Return [X, Y] of the center of cell containing provided text 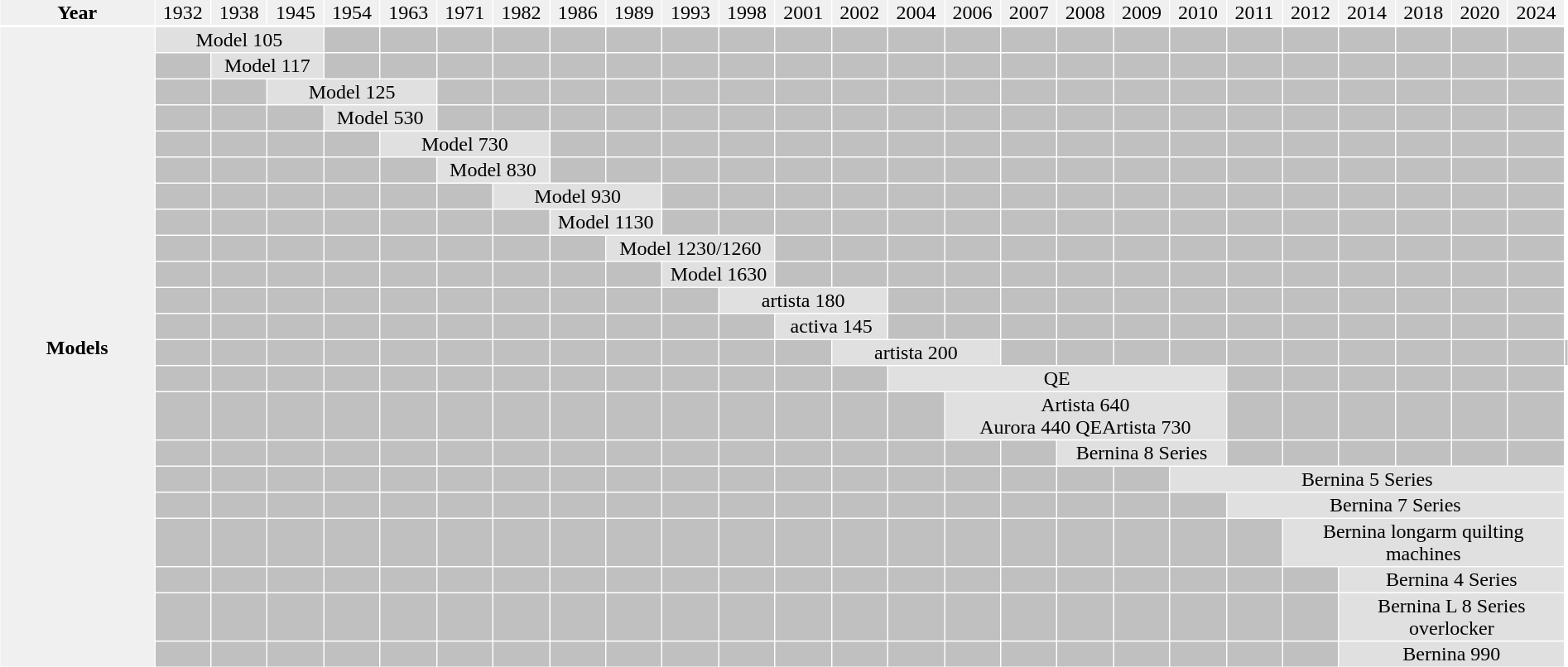
Model 105 [238, 40]
2018 [1424, 12]
Bernina 8 Series [1142, 453]
Bernina 4 Series [1452, 580]
2004 [916, 12]
Bernina 7 Series [1396, 506]
artista 180 [803, 300]
Model 730 [465, 144]
2002 [859, 12]
Bernina L 8 Series overlocker [1452, 617]
1938 [240, 12]
1982 [522, 12]
2010 [1199, 12]
Model 830 [493, 170]
Model 125 [353, 92]
Model 1130 [606, 223]
1971 [465, 12]
Artista 640Aurora 440 QEArtista 730 [1085, 415]
Model 930 [578, 196]
Models [76, 347]
Bernina longarm quilting machines [1424, 543]
2024 [1537, 12]
1945 [296, 12]
2014 [1368, 12]
Year [76, 12]
2006 [972, 12]
2007 [1028, 12]
2020 [1480, 12]
1993 [690, 12]
Bernina 990 [1452, 655]
Model 530 [381, 118]
1954 [353, 12]
activa 145 [831, 327]
Model 1630 [719, 274]
2009 [1142, 12]
QE [1056, 378]
1932 [182, 12]
1989 [634, 12]
1963 [409, 12]
Model 117 [268, 65]
2012 [1311, 12]
Bernina 5 Series [1368, 479]
1998 [747, 12]
1986 [578, 12]
artista 200 [916, 353]
2008 [1086, 12]
2001 [803, 12]
Model 1230/1260 [690, 248]
2011 [1254, 12]
